Return the (X, Y) coordinate for the center point of the cell that contains the specified text.  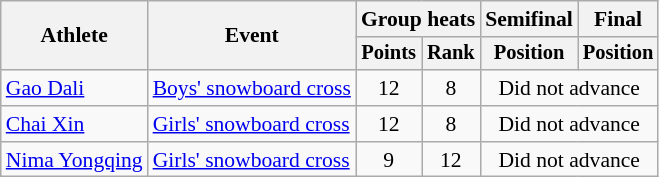
Group heats (418, 19)
Gao Dali (74, 88)
Boys' snowboard cross (252, 88)
Girls' snowboard cross (252, 124)
Athlete (74, 36)
Event (252, 36)
Final (618, 19)
Rank (452, 54)
Points (389, 54)
Chai Xin (74, 124)
Semifinal (529, 19)
